Determine the [x, y] coordinate at the center of the cell enclosing the given text.  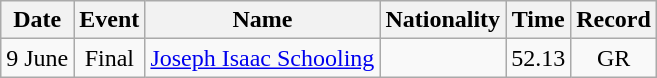
Name [262, 20]
Final [110, 58]
9 June [38, 58]
52.13 [538, 58]
Joseph Isaac Schooling [262, 58]
Record [614, 20]
Nationality [443, 20]
Event [110, 20]
Date [38, 20]
GR [614, 58]
Time [538, 20]
